Capture the cell that displays the provided text and extract its (X, Y) central coordinate. 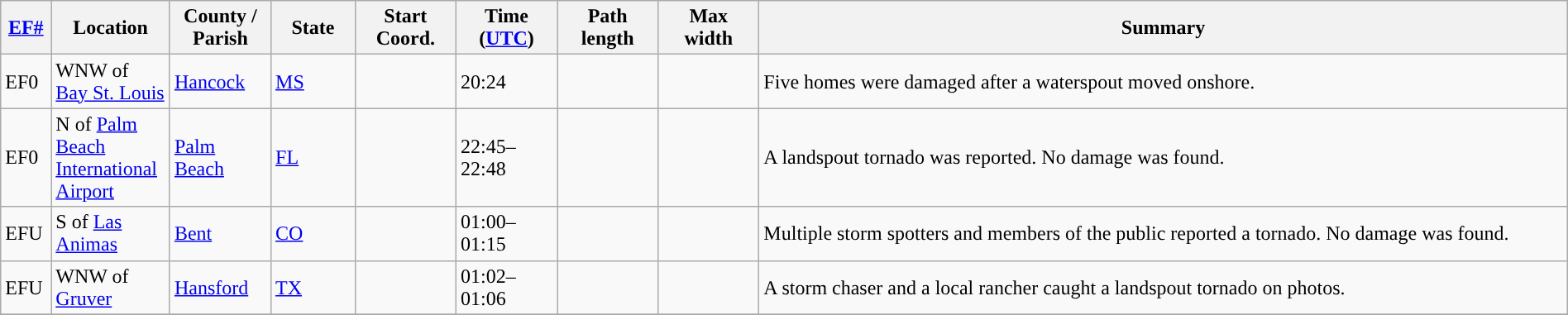
Max width (709, 28)
MS (313, 81)
Path length (608, 28)
Hancock (220, 81)
Five homes were damaged after a waterspout moved onshore. (1163, 81)
N of Palm Beach International Airport (111, 157)
Hansford (220, 288)
WNW of Gruver (111, 288)
Summary (1163, 28)
Palm Beach (220, 157)
20:24 (506, 81)
TX (313, 288)
01:02–01:06 (506, 288)
Start Coord. (405, 28)
EF# (26, 28)
A storm chaser and a local rancher caught a landspout tornado on photos. (1163, 288)
S of Las Animas (111, 233)
County / Parish (220, 28)
CO (313, 233)
A landspout tornado was reported. No damage was found. (1163, 157)
22:45–22:48 (506, 157)
FL (313, 157)
WNW of Bay St. Louis (111, 81)
Bent (220, 233)
Location (111, 28)
State (313, 28)
Time (UTC) (506, 28)
01:00–01:15 (506, 233)
Multiple storm spotters and members of the public reported a tornado. No damage was found. (1163, 233)
